Return (X, Y) of the center of cell containing provided text 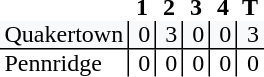
Quakertown (64, 35)
Pennridge (64, 63)
